Capture the cell that displays the provided text and extract its [X, Y] central coordinate. 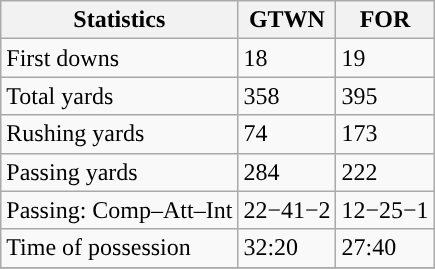
First downs [120, 58]
Total yards [120, 96]
19 [385, 58]
Passing yards [120, 172]
Rushing yards [120, 134]
284 [287, 172]
Time of possession [120, 248]
18 [287, 58]
Passing: Comp–Att–Int [120, 210]
GTWN [287, 20]
12−25−1 [385, 210]
395 [385, 96]
27:40 [385, 248]
173 [385, 134]
22−41−2 [287, 210]
74 [287, 134]
Statistics [120, 20]
222 [385, 172]
32:20 [287, 248]
FOR [385, 20]
358 [287, 96]
